Locate the cell with the specified text and output its [X, Y] center coordinate. 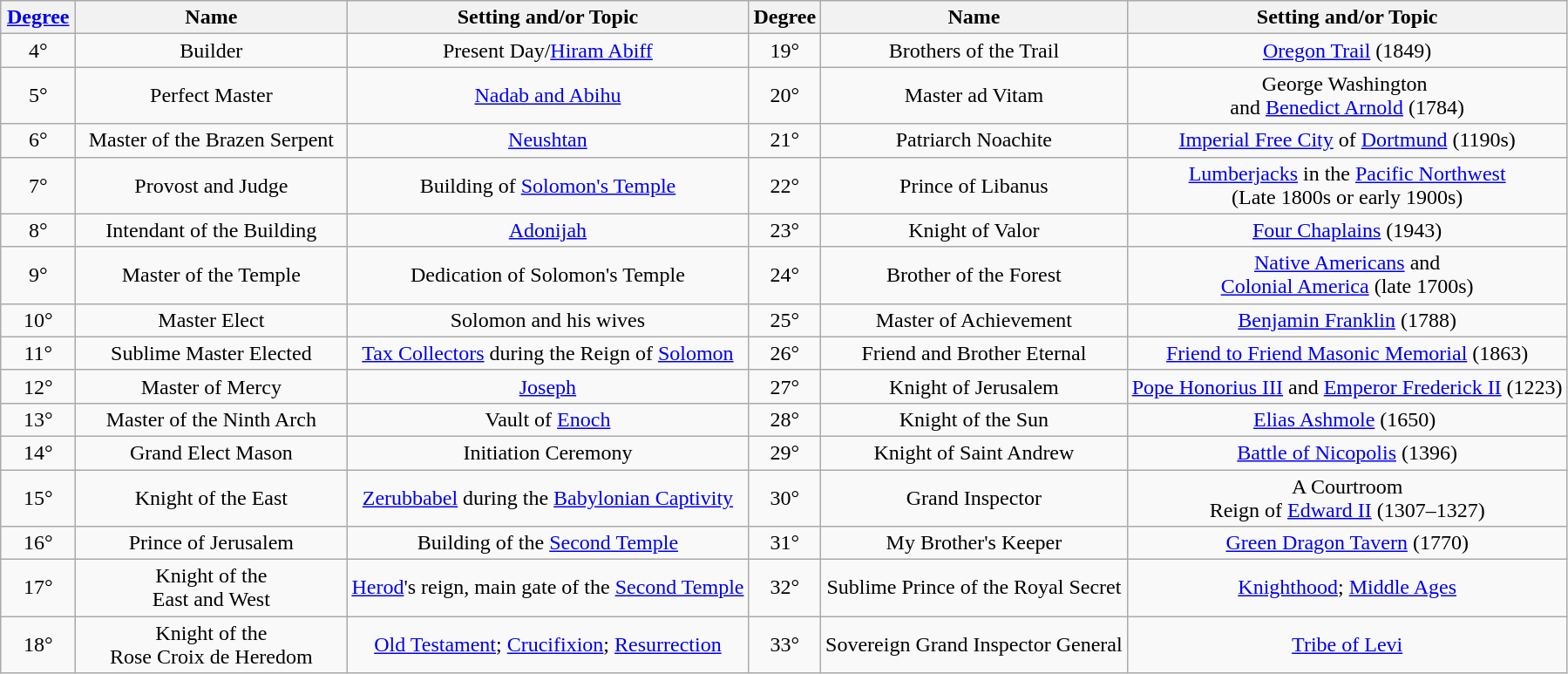
Sublime Master Elected [211, 353]
Pope Honorius III and Emperor Frederick II (1223) [1347, 386]
28° [784, 419]
25° [784, 320]
Lumberjacks in the Pacific Northwest(Late 1800s or early 1900s) [1347, 185]
20° [784, 96]
Tribe of Levi [1347, 645]
Master of Mercy [211, 386]
18° [38, 645]
29° [784, 453]
Builder [211, 51]
26° [784, 353]
Master of Achievement [974, 320]
Building of Solomon's Temple [547, 185]
Tax Collectors during the Reign of Solomon [547, 353]
Initiation Ceremony [547, 453]
Imperial Free City of Dortmund (1190s) [1347, 140]
33° [784, 645]
10° [38, 320]
Knight of theEast and West [211, 588]
Knight of the Sun [974, 419]
Perfect Master [211, 96]
Building of the Second Temple [547, 543]
27° [784, 386]
Native Americans andColonial America (late 1700s) [1347, 276]
Elias Ashmole (1650) [1347, 419]
21° [784, 140]
11° [38, 353]
17° [38, 588]
5° [38, 96]
Oregon Trail (1849) [1347, 51]
Sovereign Grand Inspector General [974, 645]
Friend to Friend Masonic Memorial (1863) [1347, 353]
Grand Elect Mason [211, 453]
23° [784, 230]
24° [784, 276]
Zerubbabel during the Babylonian Captivity [547, 497]
Four Chaplains (1943) [1347, 230]
Knight of the East [211, 497]
Sublime Prince of the Royal Secret [974, 588]
Battle of Nicopolis (1396) [1347, 453]
Solomon and his wives [547, 320]
Knight of Saint Andrew [974, 453]
22° [784, 185]
Master of the Temple [211, 276]
Knight of Jerusalem [974, 386]
Neushtan [547, 140]
Master of the Ninth Arch [211, 419]
4° [38, 51]
Intendant of the Building [211, 230]
16° [38, 543]
Herod's reign, main gate of the Second Temple [547, 588]
Knighthood; Middle Ages [1347, 588]
George Washington and Benedict Arnold (1784) [1347, 96]
31° [784, 543]
Old Testament; Crucifixion; Resurrection [547, 645]
Brothers of the Trail [974, 51]
My Brother's Keeper [974, 543]
6° [38, 140]
Joseph [547, 386]
32° [784, 588]
Green Dragon Tavern (1770) [1347, 543]
12° [38, 386]
Friend and Brother Eternal [974, 353]
14° [38, 453]
Patriarch Noachite [974, 140]
Present Day/Hiram Abiff [547, 51]
13° [38, 419]
Vault of Enoch [547, 419]
Provost and Judge [211, 185]
Knight of Valor [974, 230]
Benjamin Franklin (1788) [1347, 320]
7° [38, 185]
Adonijah [547, 230]
Master Elect [211, 320]
15° [38, 497]
8° [38, 230]
9° [38, 276]
Dedication of Solomon's Temple [547, 276]
30° [784, 497]
Master of the Brazen Serpent [211, 140]
A CourtroomReign of Edward II (1307–1327) [1347, 497]
Prince of Libanus [974, 185]
Brother of the Forest [974, 276]
Knight of theRose Croix de Heredom [211, 645]
19° [784, 51]
Nadab and Abihu [547, 96]
Master ad Vitam [974, 96]
Prince of Jerusalem [211, 543]
Grand Inspector [974, 497]
